From the cell containing the given text, extract its center point as (X, Y) coordinate. 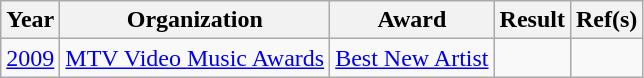
Year (30, 20)
Best New Artist (412, 58)
2009 (30, 58)
Award (412, 20)
Result (532, 20)
MTV Video Music Awards (195, 58)
Organization (195, 20)
Ref(s) (606, 20)
